Find where the given text appears and provide that cell's center as (X, Y) coordinate. 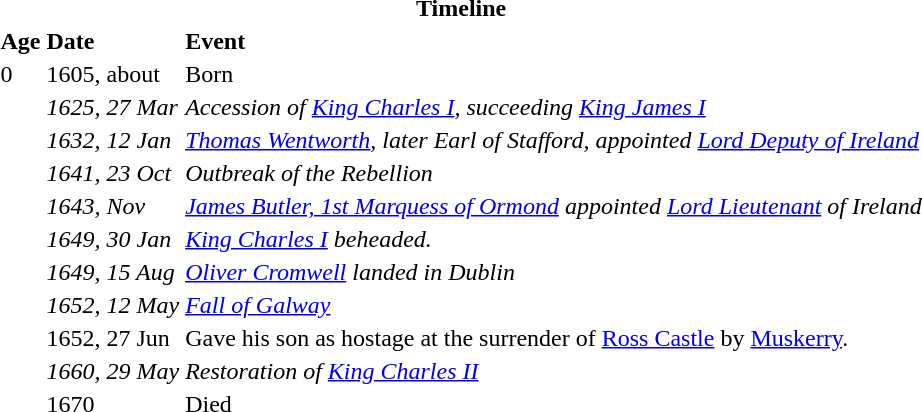
1652, 27 Jun (113, 338)
1625, 27 Mar (113, 107)
1660, 29 May (113, 371)
Date (113, 41)
1649, 15 Aug (113, 272)
1605, about (113, 74)
1641, 23 Oct (113, 173)
1643, Nov (113, 206)
1649, 30 Jan (113, 239)
1652, 12 May (113, 305)
1632, 12 Jan (113, 140)
